Output the (X, Y) coordinate of the center of the cell containing the given text.  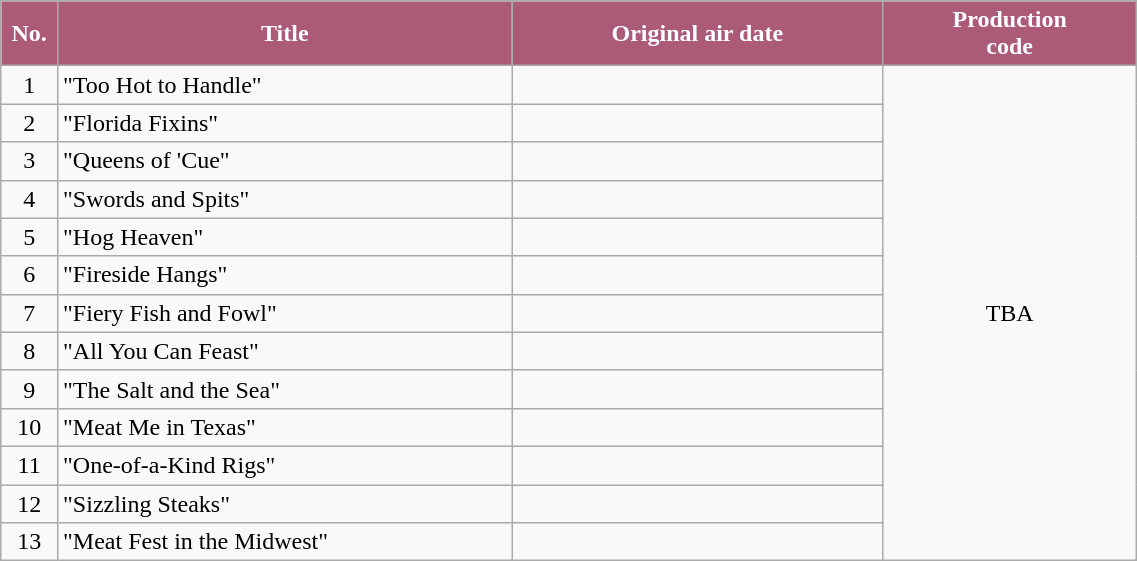
No. (30, 34)
Title (285, 34)
"One-of-a-Kind Rigs" (285, 465)
7 (30, 313)
10 (30, 427)
"Hog Heaven" (285, 237)
5 (30, 237)
"All You Can Feast" (285, 351)
4 (30, 199)
"Florida Fixins" (285, 123)
"The Salt and the Sea" (285, 389)
"Queens of 'Cue" (285, 161)
6 (30, 275)
2 (30, 123)
"Meat Fest in the Midwest" (285, 542)
13 (30, 542)
12 (30, 503)
3 (30, 161)
11 (30, 465)
"Meat Me in Texas" (285, 427)
1 (30, 85)
"Fireside Hangs" (285, 275)
TBA (1010, 314)
9 (30, 389)
Original air date (698, 34)
"Swords and Spits" (285, 199)
"Too Hot to Handle" (285, 85)
8 (30, 351)
"Fiery Fish and Fowl" (285, 313)
Productioncode (1010, 34)
"Sizzling Steaks" (285, 503)
